Detect which cell encompasses the target text, then output its (X, Y) center coordinate. 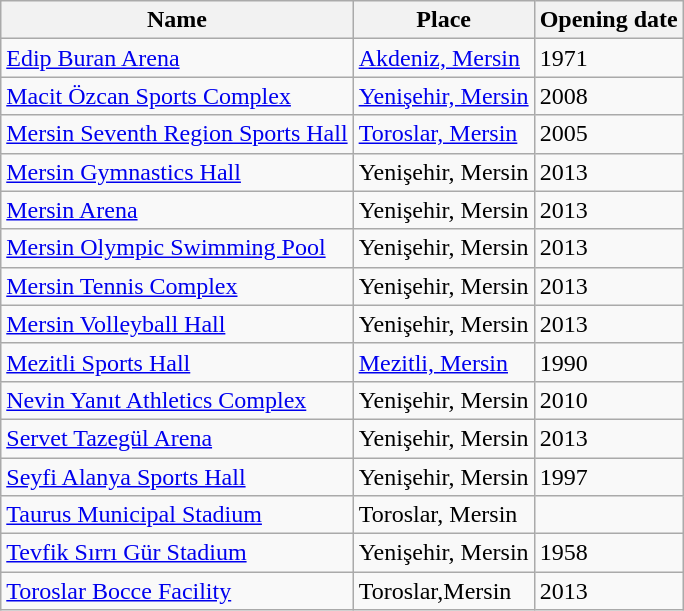
Place (444, 20)
1990 (608, 362)
Servet Tazegül Arena (177, 438)
Tevfik Sırrı Gür Stadium (177, 553)
Akdeniz, Mersin (444, 58)
Opening date (608, 20)
Mezitli Sports Hall (177, 362)
Mezitli, Mersin (444, 362)
Mersin Arena (177, 210)
Mersin Olympic Swimming Pool (177, 248)
1958 (608, 553)
Mersin Seventh Region Sports Hall (177, 134)
Taurus Municipal Stadium (177, 515)
Toroslar,Mersin (444, 591)
Seyfi Alanya Sports Hall (177, 477)
2005 (608, 134)
Edip Buran Arena (177, 58)
Mersin Gymnastics Hall (177, 172)
Nevin Yanıt Athletics Complex (177, 400)
Name (177, 20)
Toroslar Bocce Facility (177, 591)
Mersin Tennis Complex (177, 286)
2010 (608, 400)
1997 (608, 477)
Mersin Volleyball Hall (177, 324)
Macit Özcan Sports Complex (177, 96)
2008 (608, 96)
1971 (608, 58)
